Extract the (X, Y) coordinate from the center of the cell holding the provided text.  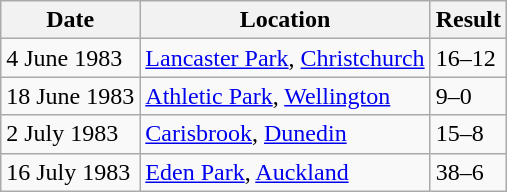
18 June 1983 (70, 96)
Carisbrook, Dunedin (285, 134)
38–6 (468, 172)
Eden Park, Auckland (285, 172)
4 June 1983 (70, 58)
16–12 (468, 58)
Athletic Park, Wellington (285, 96)
Result (468, 20)
Lancaster Park, Christchurch (285, 58)
Location (285, 20)
15–8 (468, 134)
9–0 (468, 96)
16 July 1983 (70, 172)
2 July 1983 (70, 134)
Date (70, 20)
